Locate the cell with the specified text and output its [x, y] center coordinate. 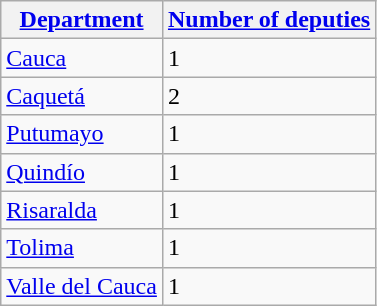
Tolima [82, 248]
Cauca [82, 58]
Caquetá [82, 96]
Quindío [82, 172]
Valle del Cauca [82, 286]
Putumayo [82, 134]
Department [82, 20]
Risaralda [82, 210]
Number of deputies [268, 20]
2 [268, 96]
